Provide the (X, Y) coordinate of the cell's center where the given text is located.  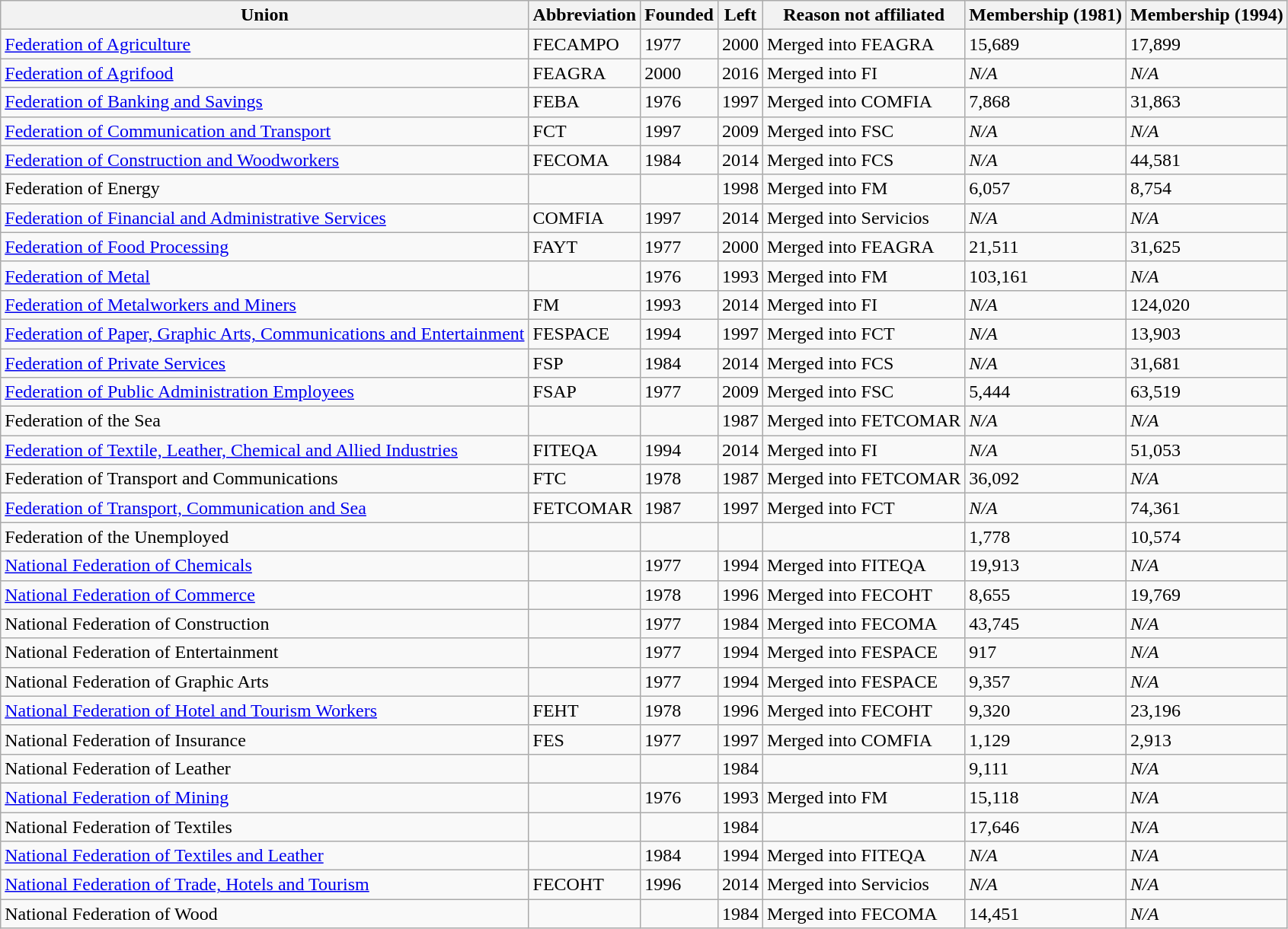
74,361 (1207, 508)
National Federation of Graphic Arts (265, 682)
National Federation of Insurance (265, 739)
36,092 (1046, 479)
FECAMPO (585, 44)
1,129 (1046, 739)
Federation of Communication and Transport (265, 131)
FES (585, 739)
FESPACE (585, 334)
21,511 (1046, 247)
Federation of Energy (265, 189)
Federation of Agrifood (265, 73)
FEHT (585, 710)
FCT (585, 131)
FECOHT (585, 885)
National Federation of Commerce (265, 595)
8,655 (1046, 595)
Federation of the Unemployed (265, 537)
8,754 (1207, 189)
2,913 (1207, 739)
Federation of Banking and Savings (265, 102)
COMFIA (585, 218)
15,118 (1046, 797)
National Federation of Hotel and Tourism Workers (265, 710)
31,863 (1207, 102)
13,903 (1207, 334)
19,913 (1046, 566)
National Federation of Entertainment (265, 653)
National Federation of Chemicals (265, 566)
FEAGRA (585, 73)
124,020 (1207, 305)
FM (585, 305)
7,868 (1046, 102)
15,689 (1046, 44)
Abbreviation (585, 15)
National Federation of Wood (265, 914)
National Federation of Leather (265, 768)
5,444 (1046, 392)
103,161 (1046, 276)
31,681 (1207, 363)
Federation of Private Services (265, 363)
17,646 (1046, 826)
6,057 (1046, 189)
Union (265, 15)
14,451 (1046, 914)
2016 (740, 73)
9,111 (1046, 768)
Membership (1981) (1046, 15)
51,053 (1207, 450)
FITEQA (585, 450)
Federation of Public Administration Employees (265, 392)
Federation of Agriculture (265, 44)
FTC (585, 479)
FETCOMAR (585, 508)
National Federation of Textiles (265, 826)
Reason not affiliated (864, 15)
FEBA (585, 102)
Federation of Financial and Administrative Services (265, 218)
Founded (679, 15)
10,574 (1207, 537)
National Federation of Mining (265, 797)
1,778 (1046, 537)
Federation of Paper, Graphic Arts, Communications and Entertainment (265, 334)
Federation of Transport and Communications (265, 479)
23,196 (1207, 710)
17,899 (1207, 44)
Federation of Metalworkers and Miners (265, 305)
National Federation of Textiles and Leather (265, 856)
FAYT (585, 247)
FSAP (585, 392)
44,581 (1207, 160)
Left (740, 15)
63,519 (1207, 392)
Federation of Transport, Communication and Sea (265, 508)
National Federation of Construction (265, 624)
Membership (1994) (1207, 15)
FECOMA (585, 160)
Federation of the Sea (265, 421)
Federation of Metal (265, 276)
Federation of Food Processing (265, 247)
Federation of Textile, Leather, Chemical and Allied Industries (265, 450)
31,625 (1207, 247)
917 (1046, 653)
National Federation of Trade, Hotels and Tourism (265, 885)
Federation of Construction and Woodworkers (265, 160)
43,745 (1046, 624)
9,357 (1046, 682)
19,769 (1207, 595)
FSP (585, 363)
9,320 (1046, 710)
1998 (740, 189)
